Return (X, Y) of the center of cell containing provided text 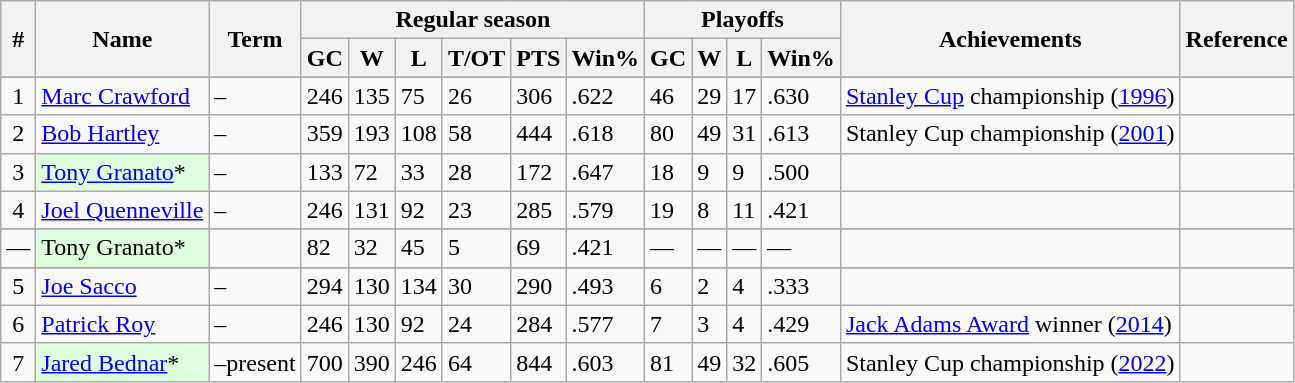
Jack Adams Award winner (2014) (1010, 324)
–present (255, 362)
28 (476, 172)
Term (255, 39)
.577 (606, 324)
Patrick Roy (122, 324)
Regular season (472, 20)
T/OT (476, 58)
.630 (802, 96)
31 (744, 134)
46 (668, 96)
284 (538, 324)
.618 (606, 134)
133 (324, 172)
306 (538, 96)
285 (538, 210)
172 (538, 172)
.647 (606, 172)
.613 (802, 134)
131 (372, 210)
135 (372, 96)
Jared Bednar* (122, 362)
Stanley Cup championship (2022) (1010, 362)
Joe Sacco (122, 286)
26 (476, 96)
359 (324, 134)
.429 (802, 324)
444 (538, 134)
294 (324, 286)
81 (668, 362)
PTS (538, 58)
11 (744, 210)
75 (418, 96)
108 (418, 134)
80 (668, 134)
19 (668, 210)
33 (418, 172)
# (18, 39)
30 (476, 286)
69 (538, 248)
700 (324, 362)
134 (418, 286)
17 (744, 96)
.622 (606, 96)
Achievements (1010, 39)
.603 (606, 362)
1 (18, 96)
Stanley Cup championship (2001) (1010, 134)
82 (324, 248)
8 (710, 210)
390 (372, 362)
Marc Crawford (122, 96)
Joel Quenneville (122, 210)
45 (418, 248)
18 (668, 172)
58 (476, 134)
24 (476, 324)
Name (122, 39)
.605 (802, 362)
.493 (606, 286)
193 (372, 134)
290 (538, 286)
64 (476, 362)
.333 (802, 286)
23 (476, 210)
.579 (606, 210)
29 (710, 96)
Stanley Cup championship (1996) (1010, 96)
Playoffs (743, 20)
.500 (802, 172)
Bob Hartley (122, 134)
72 (372, 172)
Reference (1236, 39)
844 (538, 362)
